For the text-containing cell, return its midpoint in [X, Y] coordinate format. 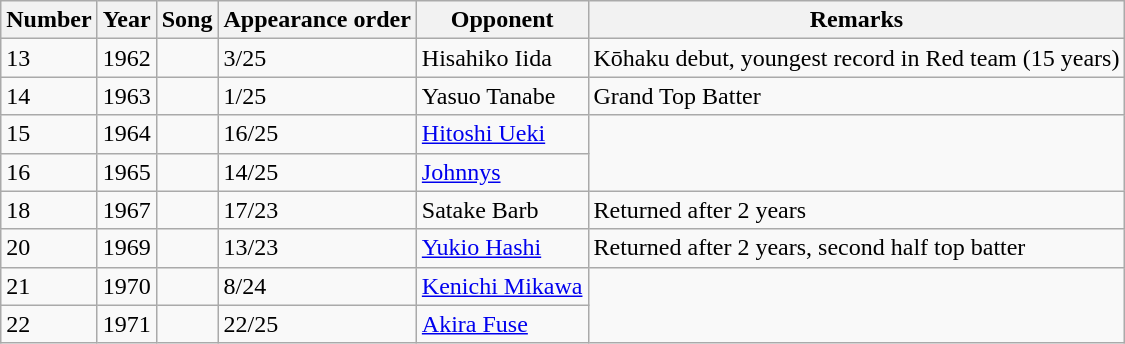
20 [49, 248]
13 [49, 58]
1965 [126, 172]
Song [187, 20]
Akira Fuse [502, 324]
Opponent [502, 20]
3/25 [317, 58]
1970 [126, 286]
Returned after 2 years, second half top batter [856, 248]
1967 [126, 210]
Yukio Hashi [502, 248]
14 [49, 96]
16 [49, 172]
Hitoshi Ueki [502, 134]
17/23 [317, 210]
Year [126, 20]
Returned after 2 years [856, 210]
1964 [126, 134]
Number [49, 20]
Yasuo Tanabe [502, 96]
21 [49, 286]
13/23 [317, 248]
15 [49, 134]
14/25 [317, 172]
16/25 [317, 134]
Hisahiko Iida [502, 58]
22/25 [317, 324]
1/25 [317, 96]
Remarks [856, 20]
Kōhaku debut, youngest record in Red team (15 years) [856, 58]
1962 [126, 58]
18 [49, 210]
1963 [126, 96]
Appearance order [317, 20]
1969 [126, 248]
Grand Top Batter [856, 96]
22 [49, 324]
8/24 [317, 286]
Johnnys [502, 172]
1971 [126, 324]
Kenichi Mikawa [502, 286]
Satake Barb [502, 210]
